Return (X, Y) of the center of cell containing provided text 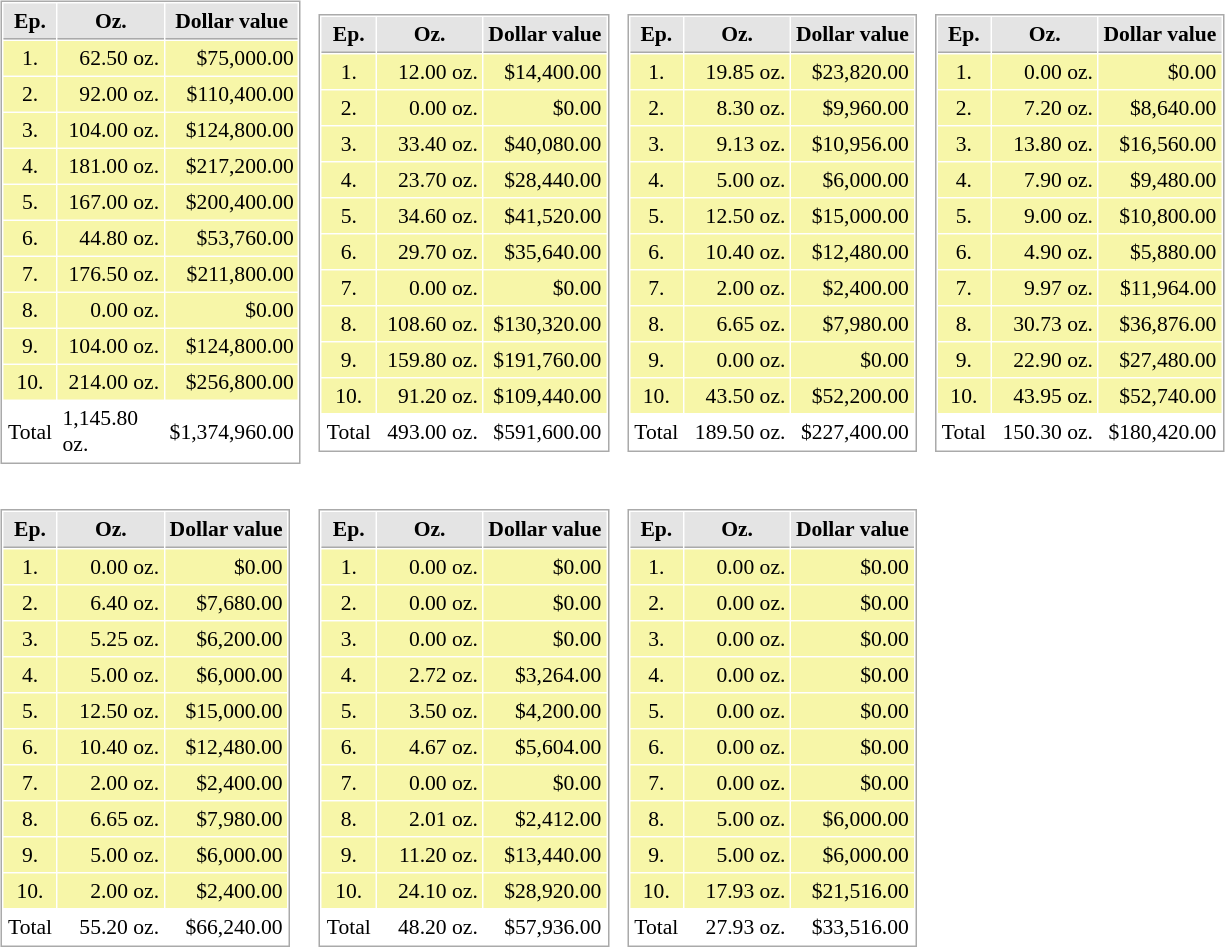
$5,880.00 (1160, 251)
$109,440.00 (545, 395)
$4,200.00 (545, 711)
12.00 oz. (430, 71)
30.73 oz. (1045, 323)
44.80 oz. (111, 238)
$52,200.00 (852, 395)
91.20 oz. (430, 395)
34.60 oz. (430, 215)
$217,200.00 (232, 166)
$9,960.00 (852, 107)
$10,800.00 (1160, 215)
$5,604.00 (545, 747)
62.50 oz. (111, 58)
$40,080.00 (545, 143)
$9,480.00 (1160, 179)
1,145.80 oz. (111, 431)
2.01 oz. (430, 819)
$21,516.00 (852, 891)
$591,600.00 (545, 431)
$28,920.00 (545, 891)
493.00 oz. (430, 431)
9.97 oz. (1045, 287)
$6,200.00 (226, 639)
108.60 oz. (430, 323)
43.95 oz. (1045, 395)
$227,400.00 (852, 431)
5.25 oz. (111, 639)
6.40 oz. (111, 603)
159.80 oz. (430, 359)
$27,480.00 (1160, 359)
4.67 oz. (430, 747)
$180,420.00 (1160, 431)
92.00 oz. (111, 94)
$66,240.00 (226, 927)
181.00 oz. (111, 166)
22.90 oz. (1045, 359)
$36,876.00 (1160, 323)
$10,956.00 (852, 143)
4.90 oz. (1045, 251)
$53,760.00 (232, 238)
$13,440.00 (545, 855)
48.20 oz. (430, 927)
$52,740.00 (1160, 395)
$110,400.00 (232, 94)
24.10 oz. (430, 891)
$7,680.00 (226, 603)
$16,560.00 (1160, 143)
150.30 oz. (1045, 431)
2.72 oz. (430, 675)
8.30 oz. (737, 107)
29.70 oz. (430, 251)
23.70 oz. (430, 179)
$41,520.00 (545, 215)
13.80 oz. (1045, 143)
214.00 oz. (111, 382)
43.50 oz. (737, 395)
55.20 oz. (111, 927)
$23,820.00 (852, 71)
$11,964.00 (1160, 287)
$8,640.00 (1160, 107)
7.90 oz. (1045, 179)
167.00 oz. (111, 202)
7.20 oz. (1045, 107)
17.93 oz. (737, 891)
$130,320.00 (545, 323)
$2,412.00 (545, 819)
11.20 oz. (430, 855)
189.50 oz. (737, 431)
$191,760.00 (545, 359)
$57,936.00 (545, 927)
$256,800.00 (232, 382)
27.93 oz. (737, 927)
9.13 oz. (737, 143)
$14,400.00 (545, 71)
$33,516.00 (852, 927)
$75,000.00 (232, 58)
176.50 oz. (111, 274)
9.00 oz. (1045, 215)
$211,800.00 (232, 274)
19.85 oz. (737, 71)
$200,400.00 (232, 202)
33.40 oz. (430, 143)
3.50 oz. (430, 711)
$35,640.00 (545, 251)
$28,440.00 (545, 179)
$3,264.00 (545, 675)
$1,374,960.00 (232, 431)
